Pinpoint the cell where the given text exists, returning its [x, y] midpoint coordinate. 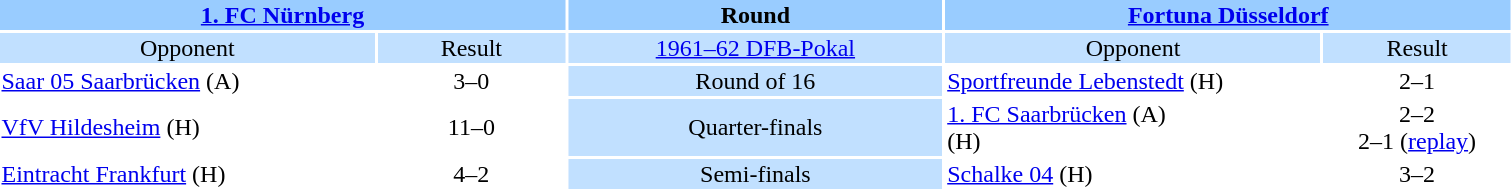
2–1 [1416, 81]
Eintracht Frankfurt (H) [188, 174]
Semi-finals [756, 174]
Schalke 04 (H) [1134, 174]
Fortuna Düsseldorf [1228, 15]
3–2 [1416, 174]
4–2 [472, 174]
1. FC Nürnberg [282, 15]
Saar 05 Saarbrücken (A) [188, 81]
VfV Hildesheim (H) [188, 128]
Sportfreunde Lebenstedt (H) [1134, 81]
Round [756, 15]
1. FC Saarbrücken (A) (H) [1134, 128]
1961–62 DFB-Pokal [756, 48]
Quarter-finals [756, 128]
2–2 2–1 (replay) [1416, 128]
Round of 16 [756, 81]
11–0 [472, 128]
3–0 [472, 81]
